Provide the [x, y] coordinate of the cell's center where the given text is located.  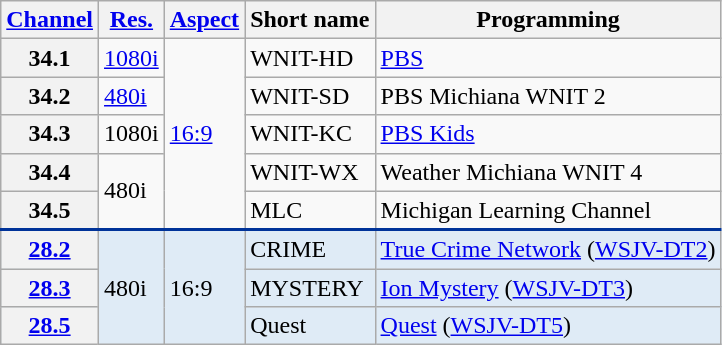
CRIME [310, 250]
Channel [50, 20]
28.2 [50, 250]
Aspect [204, 20]
28.5 [50, 326]
PBS Kids [548, 134]
WNIT-HD [310, 58]
Michigan Learning Channel [548, 210]
Weather Michiana WNIT 4 [548, 172]
34.3 [50, 134]
34.4 [50, 172]
Short name [310, 20]
34.1 [50, 58]
WNIT-WX [310, 172]
Quest (WSJV-DT5) [548, 326]
34.2 [50, 96]
Quest [310, 326]
Res. [132, 20]
PBS Michiana WNIT 2 [548, 96]
WNIT-SD [310, 96]
True Crime Network (WSJV-DT2) [548, 250]
Programming [548, 20]
WNIT-KC [310, 134]
PBS [548, 58]
34.5 [50, 210]
28.3 [50, 288]
MYSTERY [310, 288]
MLC [310, 210]
Ion Mystery (WSJV-DT3) [548, 288]
